Identify which cell holds the provided text, then report its (X, Y) central coordinate. 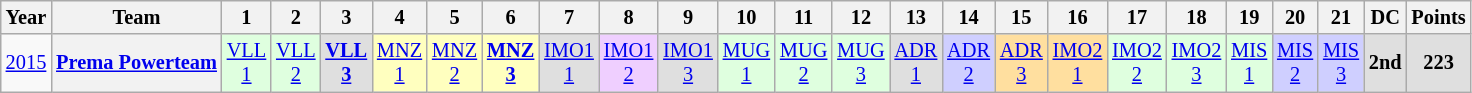
10 (746, 17)
21 (1341, 17)
14 (968, 17)
2nd (1386, 63)
IMO11 (569, 63)
MIS3 (1341, 63)
IMO23 (1197, 63)
8 (629, 17)
12 (860, 17)
13 (916, 17)
6 (510, 17)
2015 (26, 63)
IMO22 (1137, 63)
11 (804, 17)
MNZ3 (510, 63)
IMO21 (1078, 63)
VLL1 (246, 63)
4 (400, 17)
MIS1 (1249, 63)
MUG1 (746, 63)
Team (136, 17)
ADR3 (1022, 63)
MIS2 (1295, 63)
IMO13 (688, 63)
2 (296, 17)
7 (569, 17)
3 (346, 17)
223 (1439, 63)
Year (26, 17)
MNZ2 (454, 63)
15 (1022, 17)
18 (1197, 17)
MUG3 (860, 63)
MUG2 (804, 63)
Prema Powerteam (136, 63)
5 (454, 17)
ADR1 (916, 63)
Points (1439, 17)
DC (1386, 17)
16 (1078, 17)
VLL2 (296, 63)
VLL3 (346, 63)
19 (1249, 17)
ADR2 (968, 63)
17 (1137, 17)
1 (246, 17)
MNZ1 (400, 63)
20 (1295, 17)
9 (688, 17)
IMO12 (629, 63)
